Return the [x, y] coordinate for the center point of the cell that contains the specified text.  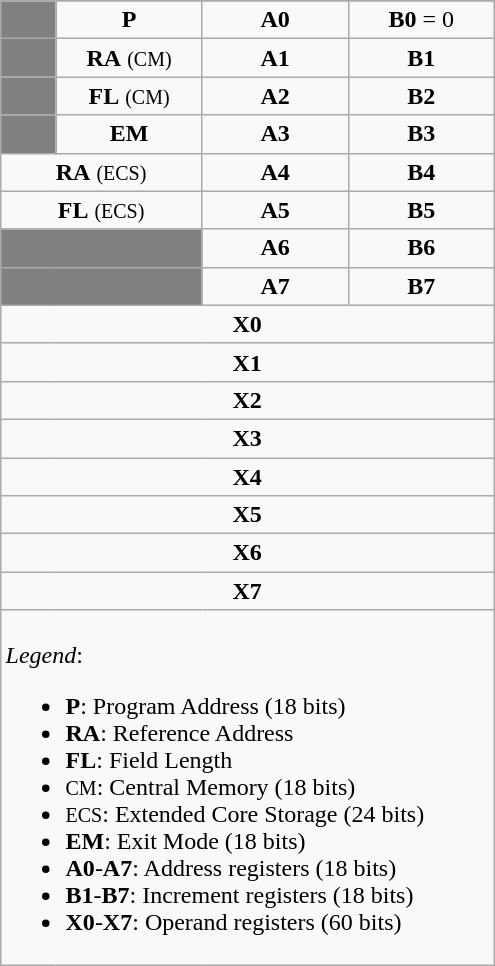
A1 [275, 58]
B1 [421, 58]
A5 [275, 210]
B4 [421, 172]
B2 [421, 96]
X5 [247, 515]
B6 [421, 248]
A6 [275, 248]
P [129, 20]
X4 [247, 477]
RA (CM) [129, 58]
B3 [421, 134]
X0 [247, 324]
A3 [275, 134]
B5 [421, 210]
FL (CM) [129, 96]
RA (ECS) [101, 172]
EM [129, 134]
X7 [247, 591]
A2 [275, 96]
B7 [421, 286]
X2 [247, 400]
A7 [275, 286]
B0 = 0 [421, 20]
X1 [247, 362]
A0 [275, 20]
FL (ECS) [101, 210]
A4 [275, 172]
X3 [247, 438]
X6 [247, 553]
